For the text-containing cell, return its midpoint in (X, Y) coordinate format. 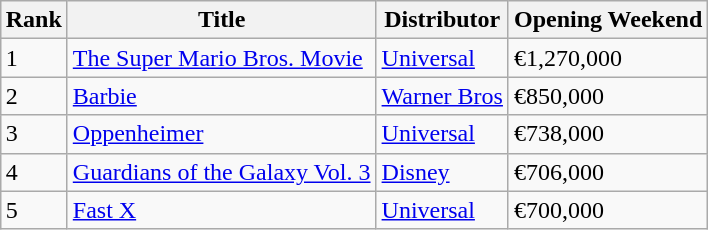
Title (222, 20)
€1,270,000 (608, 58)
€700,000 (608, 210)
Disney (442, 172)
Rank (34, 20)
€706,000 (608, 172)
Opening Weekend (608, 20)
Barbie (222, 96)
€738,000 (608, 134)
4 (34, 172)
Warner Bros (442, 96)
2 (34, 96)
3 (34, 134)
Fast X (222, 210)
5 (34, 210)
Distributor (442, 20)
€850,000 (608, 96)
1 (34, 58)
Guardians of the Galaxy Vol. 3 (222, 172)
The Super Mario Bros. Movie (222, 58)
Oppenheimer (222, 134)
